From the cell containing the given text, extract its center point as (X, Y) coordinate. 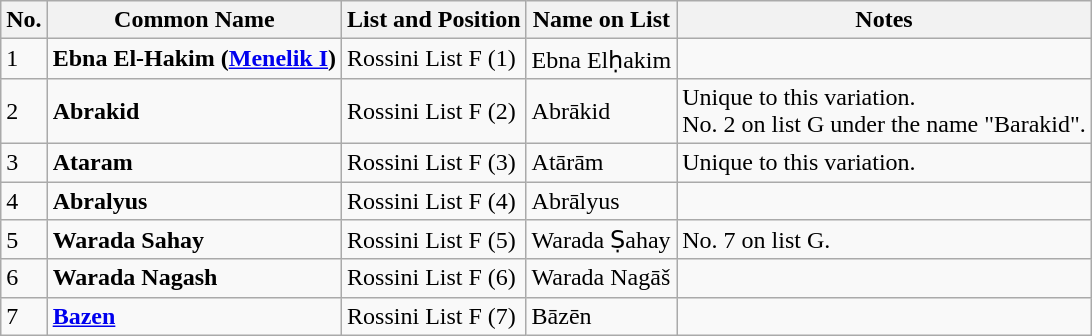
6 (24, 278)
Unique to this variation.No. 2 on list G under the name "Barakid". (884, 110)
Ebna Elḥakim (602, 59)
Ebna El-Hakim (Menelik I) (194, 59)
Abrākid (602, 110)
List and Position (434, 20)
3 (24, 162)
Rossini List F (1) (434, 59)
Atārām (602, 162)
Abrālyus (602, 201)
5 (24, 240)
Rossini List F (4) (434, 201)
Rossini List F (2) (434, 110)
2 (24, 110)
Warada Ṣahay (602, 240)
4 (24, 201)
Bāzēn (602, 316)
No. 7 on list G. (884, 240)
Warada Nagash (194, 278)
Unique to this variation. (884, 162)
1 (24, 59)
Bazen (194, 316)
Common Name (194, 20)
Name on List (602, 20)
Ataram (194, 162)
No. (24, 20)
Abrakid (194, 110)
Abralyus (194, 201)
Warada Sahay (194, 240)
Rossini List F (5) (434, 240)
Rossini List F (6) (434, 278)
Rossini List F (3) (434, 162)
Notes (884, 20)
Rossini List F (7) (434, 316)
7 (24, 316)
Warada Nagāš (602, 278)
